Capture the cell that displays the provided text and extract its [X, Y] central coordinate. 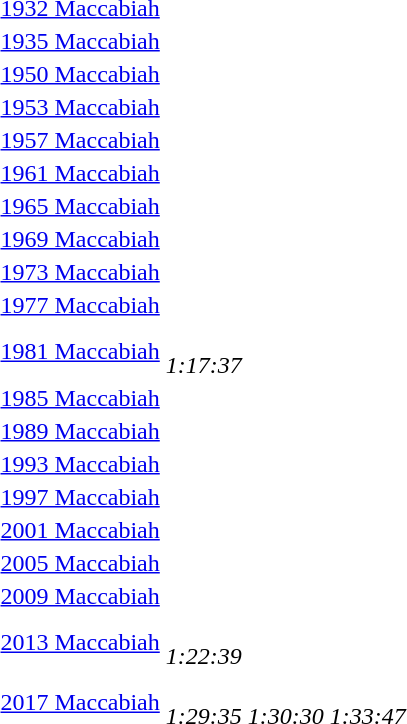
1:22:39 [204, 642]
1:17:37 [204, 352]
